Identify which cell holds the provided text, then report its (x, y) central coordinate. 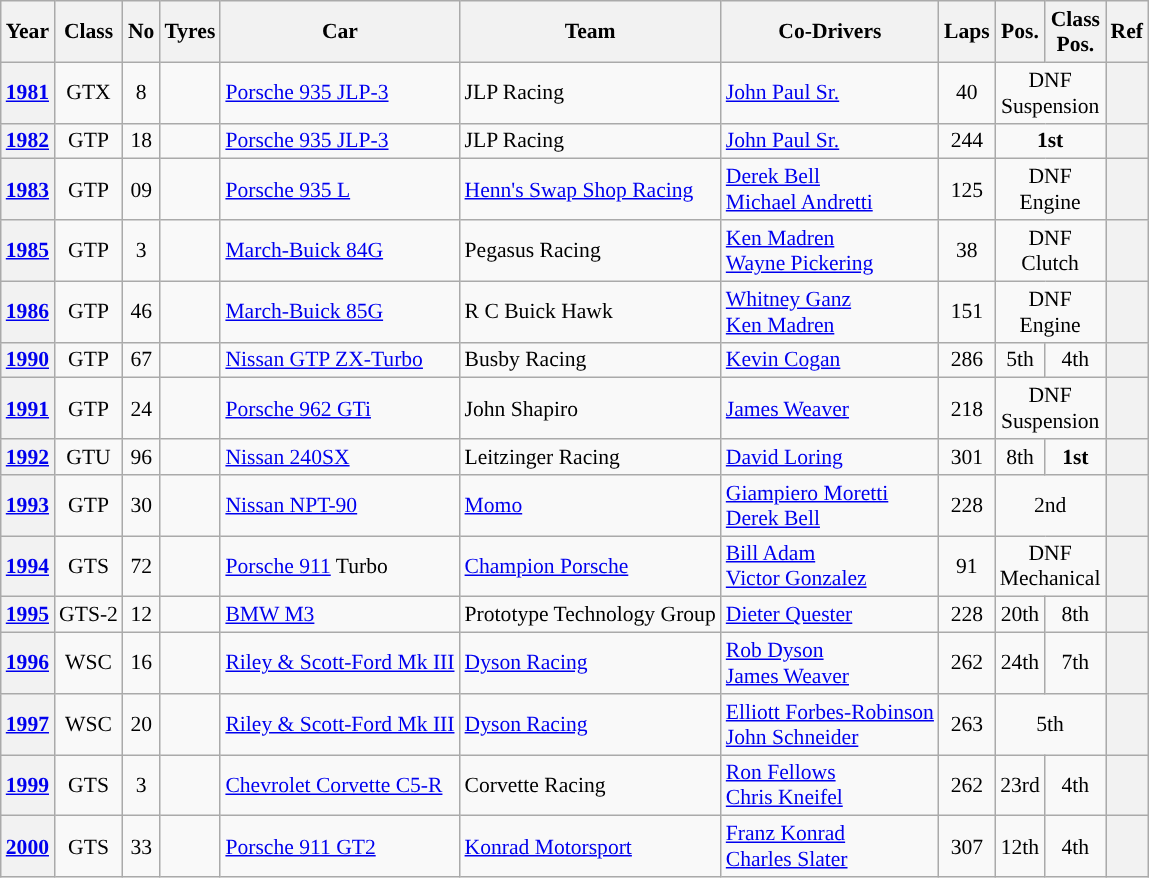
23rd (1020, 786)
1996 (28, 664)
March-Buick 84G (340, 250)
1999 (28, 786)
67 (142, 360)
Tyres (190, 32)
ClassPos. (1075, 32)
Franz Konrad Charles Slater (830, 846)
Chevrolet Corvette C5-R (340, 786)
Porsche 962 GTi (340, 408)
1997 (28, 724)
DNFClutch (1050, 250)
38 (967, 250)
1981 (28, 92)
No (142, 32)
DNFMechanical (1050, 566)
09 (142, 190)
1993 (28, 506)
2nd (1050, 506)
Porsche 935 L (340, 190)
1994 (28, 566)
Busby Racing (590, 360)
46 (142, 312)
301 (967, 457)
GTU (88, 457)
Nissan GTP ZX-Turbo (340, 360)
20th (1020, 615)
96 (142, 457)
Momo (590, 506)
1992 (28, 457)
151 (967, 312)
91 (967, 566)
Nissan NPT-90 (340, 506)
Konrad Motorsport (590, 846)
Prototype Technology Group (590, 615)
12th (1020, 846)
244 (967, 141)
30 (142, 506)
Corvette Racing (590, 786)
Leitzinger Racing (590, 457)
286 (967, 360)
Whitney Ganz Ken Madren (830, 312)
Ref (1127, 32)
Giampiero Moretti Derek Bell (830, 506)
218 (967, 408)
Ken Madren Wayne Pickering (830, 250)
Team (590, 32)
72 (142, 566)
GTX (88, 92)
1983 (28, 190)
R C Buick Hawk (590, 312)
Nissan 240SX (340, 457)
Porsche 911 Turbo (340, 566)
Dieter Quester (830, 615)
BMW M3 (340, 615)
1990 (28, 360)
Derek Bell Michael Andretti (830, 190)
Kevin Cogan (830, 360)
24th (1020, 664)
1982 (28, 141)
24 (142, 408)
Porsche 911 GT2 (340, 846)
1991 (28, 408)
20 (142, 724)
18 (142, 141)
Rob Dyson James Weaver (830, 664)
James Weaver (830, 408)
40 (967, 92)
2000 (28, 846)
Elliott Forbes-Robinson John Schneider (830, 724)
8 (142, 92)
1985 (28, 250)
263 (967, 724)
16 (142, 664)
Year (28, 32)
GTS-2 (88, 615)
12 (142, 615)
Pegasus Racing (590, 250)
7th (1075, 664)
March-Buick 85G (340, 312)
David Loring (830, 457)
Bill Adam Victor Gonzalez (830, 566)
Ron Fellows Chris Kneifel (830, 786)
Car (340, 32)
Champion Porsche (590, 566)
Pos. (1020, 32)
125 (967, 190)
Laps (967, 32)
Class (88, 32)
Co-Drivers (830, 32)
1995 (28, 615)
33 (142, 846)
1986 (28, 312)
John Shapiro (590, 408)
Henn's Swap Shop Racing (590, 190)
307 (967, 846)
